Extract the (X, Y) coordinate from the center of the cell holding the provided text.  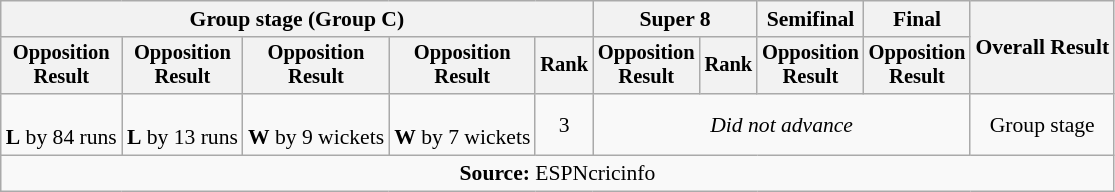
W by 9 wickets (316, 124)
3 (564, 124)
W by 7 wickets (462, 124)
Source: ESPNcricinfo (558, 174)
Semifinal (810, 19)
Overall Result (1042, 48)
Did not advance (782, 124)
L by 84 runs (62, 124)
Super 8 (675, 19)
Final (918, 19)
L by 13 runs (182, 124)
Group stage (1042, 124)
Group stage (Group C) (297, 19)
